Determine the [x, y] coordinate at the center of the cell enclosing the given text.  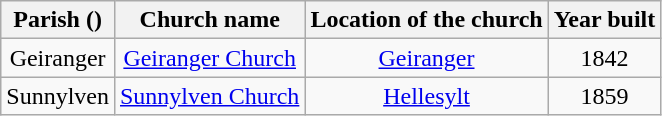
Year built [604, 20]
1842 [604, 58]
Hellesylt [426, 96]
Parish () [58, 20]
1859 [604, 96]
Location of the church [426, 20]
Church name [209, 20]
Sunnylven Church [209, 96]
Geiranger Church [209, 58]
Sunnylven [58, 96]
